Return the (X, Y) coordinate for the center point of the cell that contains the specified text.  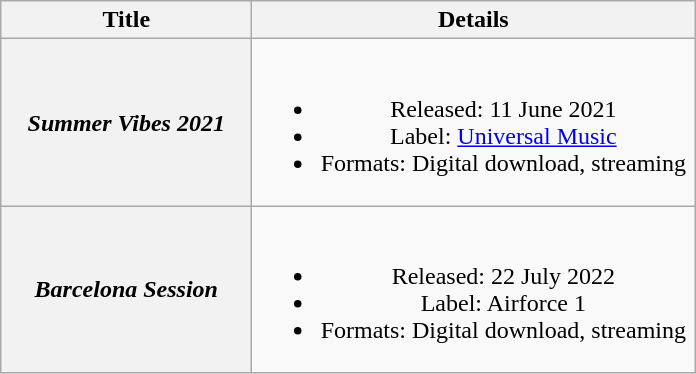
Title (126, 20)
Barcelona Session (126, 290)
Details (474, 20)
Released: 22 July 2022Label: Airforce 1Formats: Digital download, streaming (474, 290)
Released: 11 June 2021Label: Universal MusicFormats: Digital download, streaming (474, 122)
Summer Vibes 2021 (126, 122)
